Return (X, Y) of the center of cell containing provided text 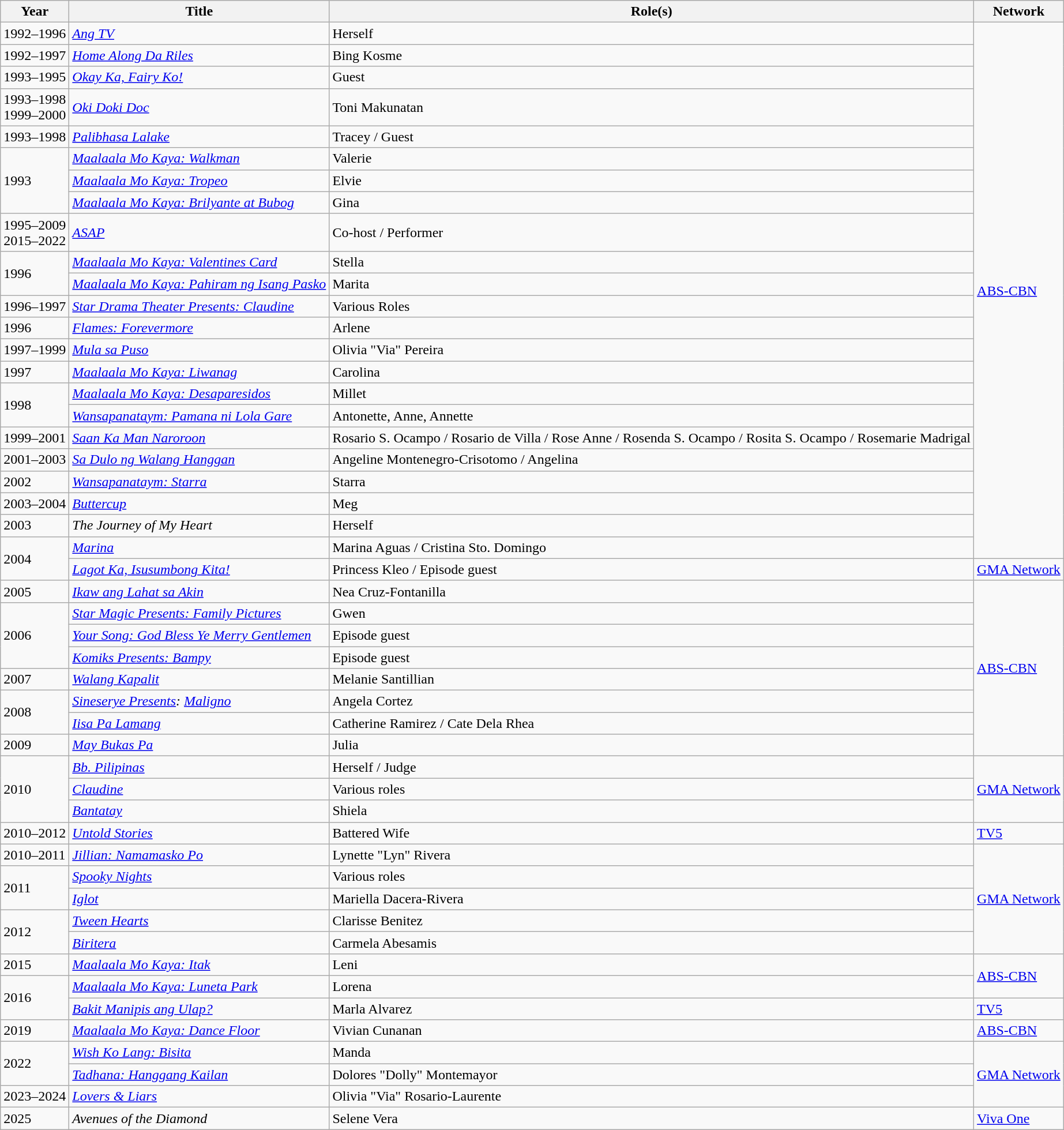
Komiks Presents: Bampy (200, 657)
Marla Alvarez (652, 1009)
2019 (35, 1031)
Angeline Montenegro-Crisotomo / Angelina (652, 460)
2010–2011 (35, 855)
2010–2012 (35, 833)
Lynette "Lyn" Rivera (652, 855)
Lovers & Liars (200, 1097)
Bakit Manipis ang Ulap? (200, 1009)
Mula sa Puso (200, 350)
1993 (35, 181)
Antonette, Anne, Annette (652, 416)
Wansapanataym: Starra (200, 482)
2015 (35, 964)
Carolina (652, 372)
Palibhasa Lalake (200, 137)
Tadhana: Hanggang Kailan (200, 1075)
Gina (652, 202)
1997–1999 (35, 350)
Maalaala Mo Kaya: Walkman (200, 159)
Dolores "Dolly" Montemayor (652, 1075)
2025 (35, 1118)
Bantatay (200, 811)
Bb. Pilipinas (200, 767)
Maalaala Mo Kaya: Dance Floor (200, 1031)
2022 (35, 1064)
Selene Vera (652, 1118)
Arlene (652, 328)
Year (35, 12)
Iglot (200, 899)
Walang Kapalit (200, 679)
Gwen (652, 613)
Stella (652, 262)
1999–2001 (35, 438)
Oki Doki Doc (200, 107)
Flames: Forevermore (200, 328)
2010 (35, 789)
Battered Wife (652, 833)
Maalaala Mo Kaya: Brilyante at Bubog (200, 202)
Starra (652, 482)
Catherine Ramirez / Cate Dela Rhea (652, 723)
2016 (35, 997)
Maalaala Mo Kaya: Valentines Card (200, 262)
Spooky Nights (200, 877)
Manda (652, 1053)
Home Along Da Riles (200, 55)
Role(s) (652, 12)
Wansapanataym: Pamana ni Lola Gare (200, 416)
Marina (200, 547)
2009 (35, 745)
2011 (35, 888)
Nea Cruz-Fontanilla (652, 591)
1992–1996 (35, 33)
Olivia "Via" Rosario-Laurente (652, 1097)
Biritera (200, 943)
Star Drama Theater Presents: Claudine (200, 306)
Sa Dulo ng Walang Hanggan (200, 460)
Sineserye Presents: Maligno (200, 701)
2006 (35, 635)
Maalaala Mo Kaya: Luneta Park (200, 986)
2005 (35, 591)
Angela Cortez (652, 701)
Herself / Judge (652, 767)
Shiela (652, 811)
Lagot Ka, Isusumbong Kita! (200, 569)
1993–1998 1999–2000 (35, 107)
Maalaala Mo Kaya: Tropeo (200, 181)
Carmela Abesamis (652, 943)
1995–2009 2015–2022 (35, 232)
Toni Makunatan (652, 107)
Millet (652, 394)
1996–1997 (35, 306)
Untold Stories (200, 833)
Lorena (652, 986)
Leni (652, 964)
May Bukas Pa (200, 745)
Claudine (200, 789)
Your Song: God Bless Ye Merry Gentlemen (200, 635)
Title (200, 12)
Ang TV (200, 33)
Viva One (1019, 1118)
2012 (35, 932)
Buttercup (200, 504)
Meg (652, 504)
Ikaw ang Lahat sa Akin (200, 591)
Marita (652, 284)
Elvie (652, 181)
Clarisse Benitez (652, 921)
2003 (35, 525)
2001–2003 (35, 460)
ASAP (200, 232)
1998 (35, 405)
The Journey of My Heart (200, 525)
Maalaala Mo Kaya: Pahiram ng Isang Pasko (200, 284)
Valerie (652, 159)
Iisa Pa Lamang (200, 723)
2008 (35, 712)
2004 (35, 558)
Tracey / Guest (652, 137)
Wish Ko Lang: Bisita (200, 1053)
Tween Hearts (200, 921)
Various Roles (652, 306)
1997 (35, 372)
Guest (652, 77)
Julia (652, 745)
Jillian: Namamasko Po (200, 855)
2002 (35, 482)
Network (1019, 12)
Star Magic Presents: Family Pictures (200, 613)
Okay Ka, Fairy Ko! (200, 77)
Mariella Dacera-Rivera (652, 899)
Maalaala Mo Kaya: Liwanag (200, 372)
Maalaala Mo Kaya: Desaparesidos (200, 394)
Marina Aguas / Cristina Sto. Domingo (652, 547)
1993–1995 (35, 77)
1992–1997 (35, 55)
2003–2004 (35, 504)
2007 (35, 679)
Melanie Santillian (652, 679)
Avenues of the Diamond (200, 1118)
Bing Kosme (652, 55)
Maalaala Mo Kaya: Itak (200, 964)
Co-host / Performer (652, 232)
1993–1998 (35, 137)
Princess Kleo / Episode guest (652, 569)
Saan Ka Man Naroroon (200, 438)
Rosario S. Ocampo / Rosario de Villa / Rose Anne / Rosenda S. Ocampo / Rosita S. Ocampo / Rosemarie Madrigal (652, 438)
Vivian Cunanan (652, 1031)
2023–2024 (35, 1097)
Olivia "Via" Pereira (652, 350)
